Return (x, y) of the center of cell containing provided text 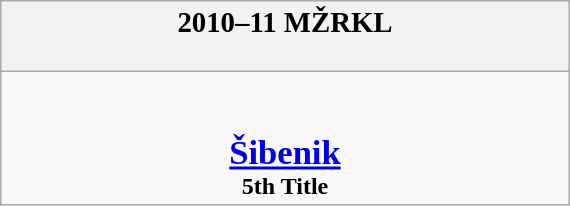
2010–11 MŽRKL (284, 36)
Šibenik5th Title (284, 138)
